Return the [X, Y] coordinate for the center point of the cell that contains the specified text.  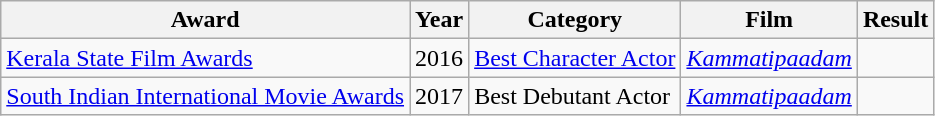
Best Character Actor [575, 58]
Best Debutant Actor [575, 96]
Award [206, 20]
Film [769, 20]
Result [895, 20]
2017 [440, 96]
Year [440, 20]
2016 [440, 58]
Kerala State Film Awards [206, 58]
Category [575, 20]
South Indian International Movie Awards [206, 96]
